Find where the given text appears and provide that cell's center as (x, y) coordinate. 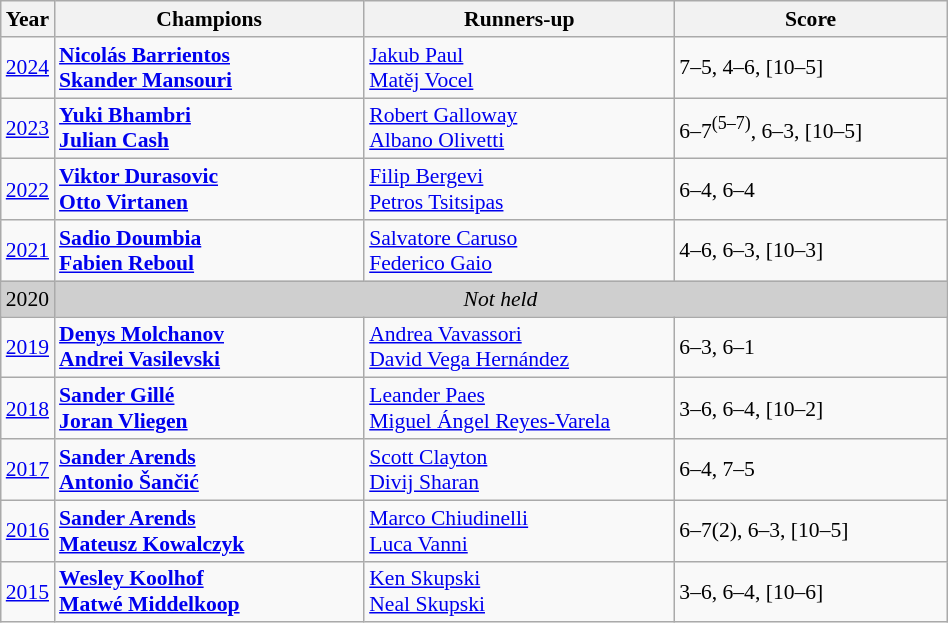
Wesley Koolhof Matwé Middelkoop (209, 592)
Scott Clayton Divij Sharan (519, 470)
Robert Galloway Albano Olivetti (519, 128)
Score (810, 19)
2015 (28, 592)
6–3, 6–1 (810, 348)
Denys Molchanov Andrei Vasilevski (209, 348)
2016 (28, 530)
Salvatore Caruso Federico Gaio (519, 250)
2024 (28, 68)
Marco Chiudinelli Luca Vanni (519, 530)
2023 (28, 128)
2018 (28, 408)
2020 (28, 299)
Runners-up (519, 19)
Filip Bergevi Petros Tsitsipas (519, 190)
Andrea Vavassori David Vega Hernández (519, 348)
Not held (500, 299)
6–7(5–7), 6–3, [10–5] (810, 128)
2017 (28, 470)
6–4, 7–5 (810, 470)
Sander Arends Antonio Šančić (209, 470)
Sander Arends Mateusz Kowalczyk (209, 530)
Viktor Durasovic Otto Virtanen (209, 190)
Yuki Bhambri Julian Cash (209, 128)
Sadio Doumbia Fabien Reboul (209, 250)
3–6, 6–4, [10–6] (810, 592)
2021 (28, 250)
6–7(2), 6–3, [10–5] (810, 530)
6–4, 6–4 (810, 190)
Ken Skupski Neal Skupski (519, 592)
Champions (209, 19)
Year (28, 19)
Jakub Paul Matěj Vocel (519, 68)
4–6, 6–3, [10–3] (810, 250)
Leander Paes Miguel Ángel Reyes-Varela (519, 408)
Sander Gillé Joran Vliegen (209, 408)
2022 (28, 190)
3–6, 6–4, [10–2] (810, 408)
7–5, 4–6, [10–5] (810, 68)
Nicolás Barrientos Skander Mansouri (209, 68)
2019 (28, 348)
